Identify which cell holds the provided text, then report its (x, y) central coordinate. 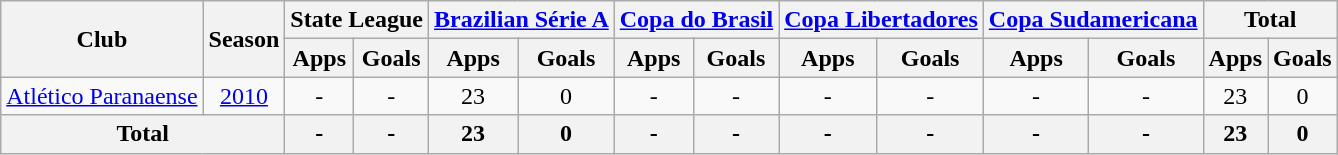
Brazilian Série A (522, 20)
Copa Libertadores (882, 20)
Club (102, 39)
State League (357, 20)
2010 (244, 96)
Copa Sudamericana (1093, 20)
Atlético Paranaense (102, 96)
Copa do Brasil (696, 20)
Season (244, 39)
